Capture the cell that displays the provided text and extract its (x, y) central coordinate. 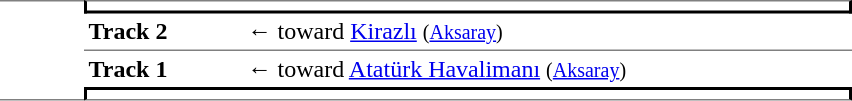
Track 1 (164, 69)
← toward Kirazlı (Aksaray) (548, 33)
Track 2 (164, 33)
← toward Atatürk Havalimanı (Aksaray) (548, 69)
